Pinpoint the cell where the given text exists, returning its (X, Y) midpoint coordinate. 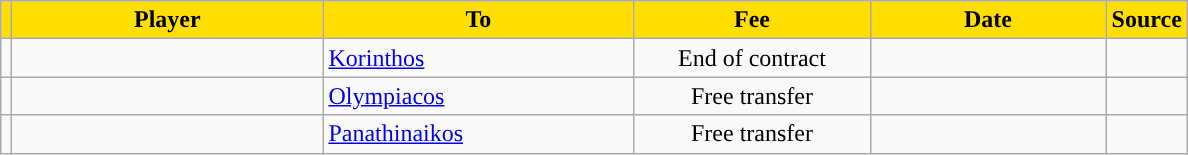
To (478, 20)
Panathinaikos (478, 134)
End of contract (752, 58)
Fee (752, 20)
Player (168, 20)
Source (1146, 20)
Olympiacos (478, 96)
Korinthos (478, 58)
Date (988, 20)
